Extract the (X, Y) coordinate from the center of the cell holding the provided text.  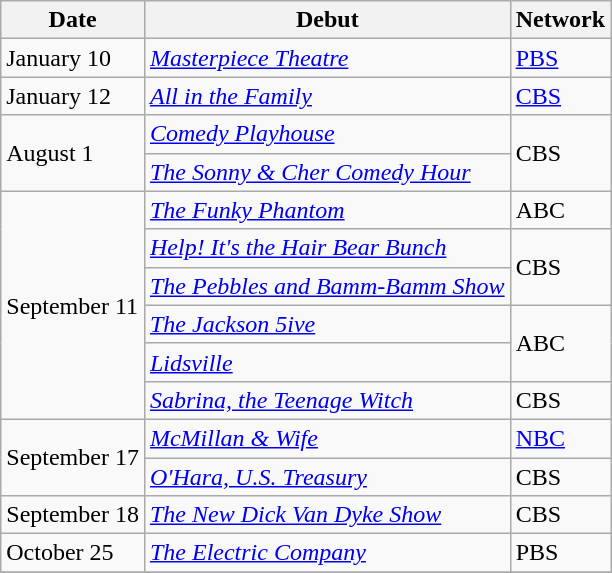
Comedy Playhouse (327, 134)
January 10 (73, 58)
Network (560, 20)
The Sonny & Cher Comedy Hour (327, 172)
September 11 (73, 305)
Sabrina, the Teenage Witch (327, 400)
The Pebbles and Bamm-Bamm Show (327, 286)
McMillan & Wife (327, 438)
October 25 (73, 553)
January 12 (73, 96)
Masterpiece Theatre (327, 58)
NBC (560, 438)
The New Dick Van Dyke Show (327, 515)
Date (73, 20)
Lidsville (327, 362)
September 18 (73, 515)
The Funky Phantom (327, 210)
The Electric Company (327, 553)
All in the Family (327, 96)
September 17 (73, 457)
August 1 (73, 153)
O'Hara, U.S. Treasury (327, 477)
The Jackson 5ive (327, 324)
Debut (327, 20)
Help! It's the Hair Bear Bunch (327, 248)
